Pinpoint the cell where the given text exists, returning its (x, y) midpoint coordinate. 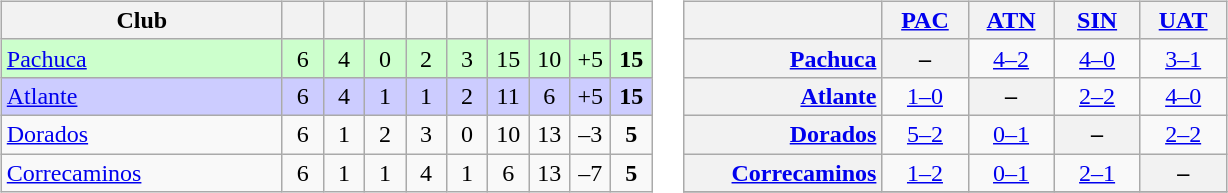
PAC (925, 20)
4–2 (1011, 58)
–3 (590, 134)
–7 (590, 173)
3–1 (1183, 58)
1–2 (925, 173)
SIN (1097, 20)
Club (142, 20)
2–1 (1097, 173)
5–2 (925, 134)
1–0 (925, 96)
ATN (1011, 20)
UAT (1183, 20)
11 (508, 96)
